Identify which cell holds the provided text, then report its (X, Y) central coordinate. 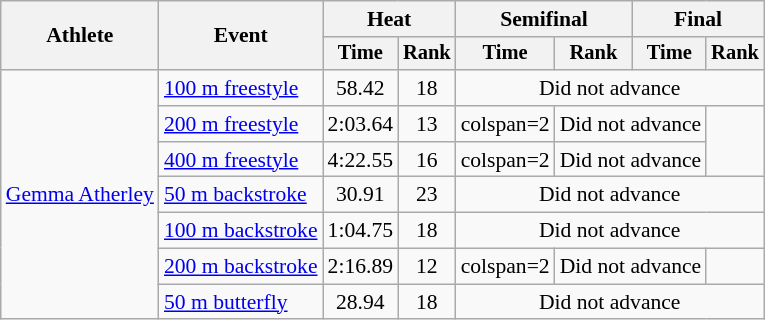
58.42 (360, 88)
12 (427, 267)
1:04.75 (360, 231)
400 m freestyle (241, 160)
100 m backstroke (241, 231)
13 (427, 124)
200 m freestyle (241, 124)
2:16.89 (360, 267)
Semifinal (544, 19)
Final (698, 19)
200 m backstroke (241, 267)
30.91 (360, 195)
23 (427, 195)
Heat (390, 19)
50 m backstroke (241, 195)
2:03.64 (360, 124)
16 (427, 160)
Event (241, 36)
50 m butterfly (241, 302)
4:22.55 (360, 160)
Gemma Atherley (80, 194)
Athlete (80, 36)
28.94 (360, 302)
100 m freestyle (241, 88)
